Extract the (X, Y) coordinate from the center of the cell holding the provided text.  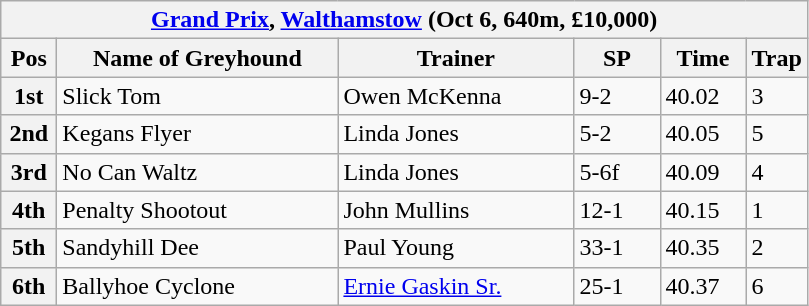
1 (776, 210)
Kegans Flyer (198, 134)
40.15 (703, 210)
4 (776, 172)
Pos (29, 58)
Trainer (456, 58)
Ballyhoe Cyclone (198, 286)
9-2 (617, 96)
Name of Greyhound (198, 58)
5th (29, 248)
40.35 (703, 248)
Sandyhill Dee (198, 248)
Paul Young (456, 248)
40.05 (703, 134)
5-2 (617, 134)
Grand Prix, Walthamstow (Oct 6, 640m, £10,000) (404, 20)
2nd (29, 134)
2 (776, 248)
SP (617, 58)
3 (776, 96)
Trap (776, 58)
Slick Tom (198, 96)
40.02 (703, 96)
3rd (29, 172)
6 (776, 286)
John Mullins (456, 210)
No Can Waltz (198, 172)
Penalty Shootout (198, 210)
33-1 (617, 248)
4th (29, 210)
40.37 (703, 286)
5 (776, 134)
25-1 (617, 286)
Time (703, 58)
5-6f (617, 172)
Owen McKenna (456, 96)
1st (29, 96)
Ernie Gaskin Sr. (456, 286)
40.09 (703, 172)
12-1 (617, 210)
6th (29, 286)
